Output the [x, y] coordinate of the center of the cell containing the given text.  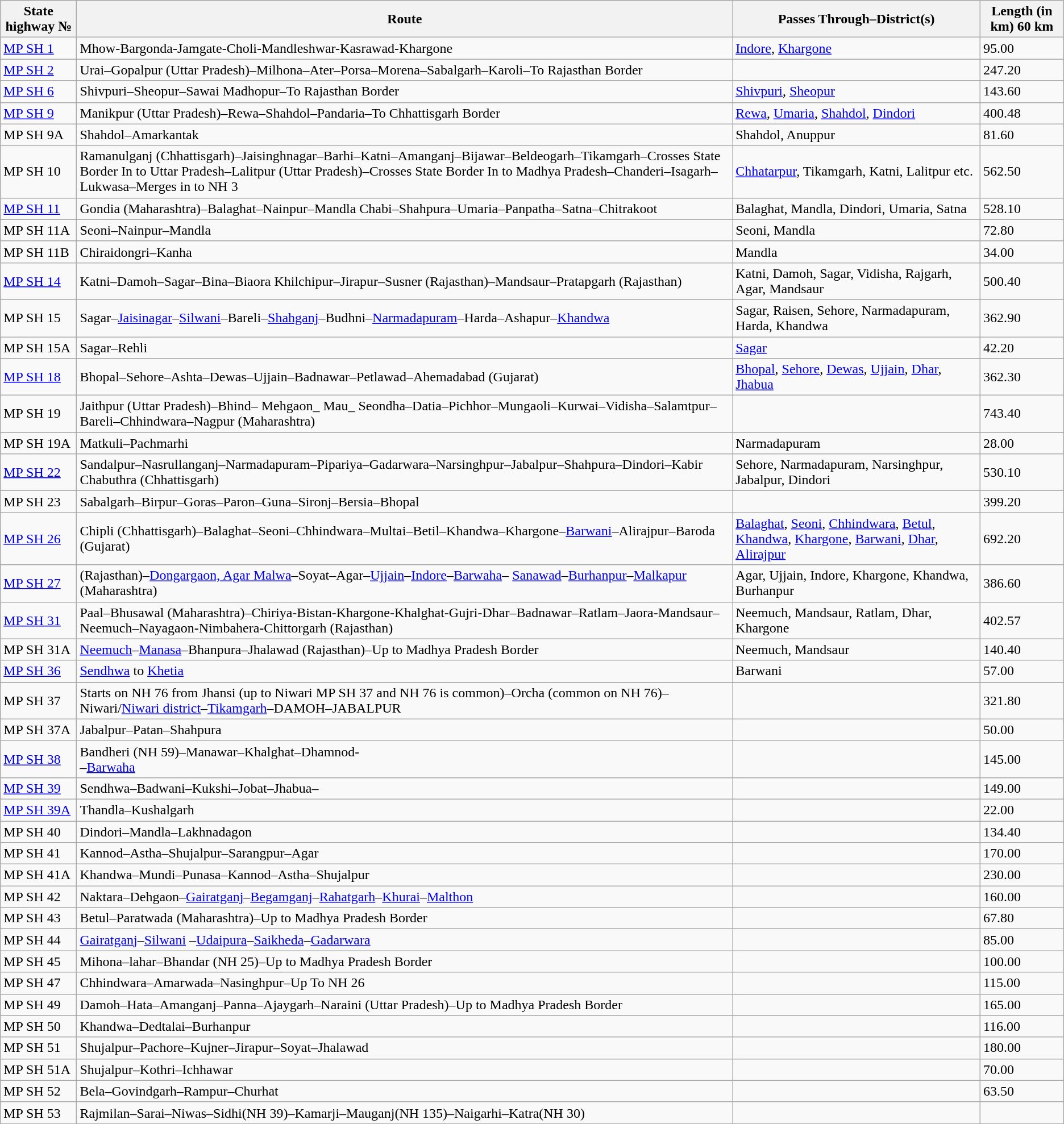
MP SH 14 [39, 281]
MP SH 10 [39, 172]
Indore, Khargone [857, 48]
Rajmilan–Sarai–Niwas–Sidhi(NH 39)–Kamarji–Mauganj(NH 135)–Naigarhi–Katra(NH 30) [405, 1113]
MP SH 9A [39, 135]
Balaghat, Mandla, Dindori, Umaria, Satna [857, 209]
70.00 [1022, 1069]
81.60 [1022, 135]
Chiraidongri–Kanha [405, 252]
Chhatarpur, Tikamgarh, Katni, Lalitpur etc. [857, 172]
562.50 [1022, 172]
MP SH 11 [39, 209]
MP SH 49 [39, 1005]
Sendhwa to Khetia [405, 671]
MP SH 51A [39, 1069]
230.00 [1022, 875]
MP SH 45 [39, 961]
Agar, Ujjain, Indore, Khargone, Khandwa, Burhanpur [857, 583]
115.00 [1022, 983]
528.10 [1022, 209]
Gairatganj–Silwani –Udaipura–Saikheda–Gadarwara [405, 940]
Length (in km) 60 km [1022, 19]
Dindori–Mandla–Lakhnadagon [405, 831]
MP SH 41A [39, 875]
MP SH 11B [39, 252]
116.00 [1022, 1026]
Sendhwa–Badwani–Kukshi–Jobat–Jhabua– [405, 788]
Damoh–Hata–Amanganj–Panna–Ajaygarh–Naraini (Uttar Pradesh)–Up to Madhya Pradesh Border [405, 1005]
Khandwa–Dedtalai–Burhanpur [405, 1026]
MP SH 31 [39, 621]
Seoni–Nainpur–Mandla [405, 230]
134.40 [1022, 831]
247.20 [1022, 70]
Mhow-Bargonda-Jamgate-Choli-Mandleshwar-Kasrawad-Khargone [405, 48]
Matkuli–Pachmarhi [405, 443]
MP SH 11A [39, 230]
140.40 [1022, 650]
MP SH 36 [39, 671]
Bhopal, Sehore, Dewas, Ujjain, Dhar, Jhabua [857, 377]
Thandla–Kushalgarh [405, 810]
Sehore, Narmadapuram, Narsinghpur, Jabalpur, Dindori [857, 473]
165.00 [1022, 1005]
Shujalpur–Pachore–Kujner–Jirapur–Soyat–Jhalawad [405, 1048]
Shahdol, Anuppur [857, 135]
MP SH 15A [39, 347]
Starts on NH 76 from Jhansi (up to Niwari MP SH 37 and NH 76 is common)–Orcha (common on NH 76)–Niwari/Niwari district–Tikamgarh–DAMOH–JABALPUR [405, 700]
Chipli (Chhattisgarh)–Balaghat–Seoni–Chhindwara–Multai–Betil–Khandwa–Khargone–Barwani–Alirajpur–Baroda (Gujarat) [405, 539]
Rewa, Umaria, Shahdol, Dindori [857, 113]
MP SH 19 [39, 414]
149.00 [1022, 788]
500.40 [1022, 281]
95.00 [1022, 48]
MP SH 51 [39, 1048]
MP SH 2 [39, 70]
72.80 [1022, 230]
100.00 [1022, 961]
Sandalpur–Nasrullanganj–Narmadapuram–Pipariya–Gadarwara–Narsinghpur–Jabalpur–Shahpura–Dindori–Kabir Chabuthra (Chhattisgarh) [405, 473]
180.00 [1022, 1048]
57.00 [1022, 671]
160.00 [1022, 897]
MP SH 27 [39, 583]
Chhindwara–Amarwada–Nasinghpur–Up To NH 26 [405, 983]
399.20 [1022, 502]
530.10 [1022, 473]
MP SH 52 [39, 1091]
Gondia (Maharashtra)–Balaghat–Nainpur–Mandla Chabi–Shahpura–Umaria–Panpatha–Satna–Chitrakoot [405, 209]
692.20 [1022, 539]
Narmadapuram [857, 443]
MP SH 1 [39, 48]
42.20 [1022, 347]
Neemuch, Mandsaur [857, 650]
34.00 [1022, 252]
Manikpur (Uttar Pradesh)–Rewa–Shahdol–Pandaria–To Chhattisgarh Border [405, 113]
Shivpuri–Sheopur–Sawai Madhopur–To Rajasthan Border [405, 91]
67.80 [1022, 918]
MP SH 41 [39, 854]
Route [405, 19]
Sagar [857, 347]
MP SH 43 [39, 918]
362.90 [1022, 318]
743.40 [1022, 414]
MP SH 47 [39, 983]
MP SH 50 [39, 1026]
Bhopal–Sehore–Ashta–Dewas–Ujjain–Badnawar–Petlawad–Ahemadabad (Gujarat) [405, 377]
MP SH 37 [39, 700]
170.00 [1022, 854]
Sagar, Raisen, Sehore, Narmadapuram, Harda, Khandwa [857, 318]
MP SH 38 [39, 759]
Shivpuri, Sheopur [857, 91]
MP SH 37A [39, 730]
MP SH 40 [39, 831]
Katni–Damoh–Sagar–Bina–Biaora Khilchipur–Jirapur–Susner (Rajasthan)–Mandsaur–Pratapgarh (Rajasthan) [405, 281]
MP SH 42 [39, 897]
50.00 [1022, 730]
MP SH 22 [39, 473]
Neemuch, Mandsaur, Ratlam, Dhar, Khargone [857, 621]
MP SH 19A [39, 443]
386.60 [1022, 583]
Jabalpur–Patan–Shahpura [405, 730]
MP SH 39 [39, 788]
State highway № [39, 19]
362.30 [1022, 377]
MP SH 39A [39, 810]
Seoni, Mandla [857, 230]
MP SH 18 [39, 377]
Sabalgarh–Birpur–Goras–Paron–Guna–Sironj–Bersia–Bhopal [405, 502]
145.00 [1022, 759]
63.50 [1022, 1091]
Shujalpur–Kothri–Ichhawar [405, 1069]
Sagar–Jaisinagar–Silwani–Bareli–Shahganj–Budhni–Narmadapuram–Harda–Ashapur–Khandwa [405, 318]
MP SH 15 [39, 318]
Betul–Paratwada (Maharashtra)–Up to Madhya Pradesh Border [405, 918]
Mandla [857, 252]
Katni, Damoh, Sagar, Vidisha, Rajgarh, Agar, Mandsaur [857, 281]
Kannod–Astha–Shujalpur–Sarangpur–Agar [405, 854]
Jaithpur (Uttar Pradesh)–Bhind– Mehgaon_ Mau_ Seondha–Datia–Pichhor–Mungaoli–Kurwai–Vidisha–Salamtpur–Bareli–Chhindwara–Nagpur (Maharashtra) [405, 414]
400.48 [1022, 113]
MP SH 31A [39, 650]
143.60 [1022, 91]
Balaghat, Seoni, Chhindwara, Betul, Khandwa, Khargone, Barwani, Dhar, Alirajpur [857, 539]
Passes Through–District(s) [857, 19]
MP SH 6 [39, 91]
MP SH 23 [39, 502]
Barwani [857, 671]
MP SH 9 [39, 113]
Khandwa–Mundi–Punasa–Kannod–Astha–Shujalpur [405, 875]
22.00 [1022, 810]
MP SH 53 [39, 1113]
Shahdol–Amarkantak [405, 135]
MP SH 26 [39, 539]
Urai–Gopalpur (Uttar Pradesh)–Milhona–Ater–Porsa–Morena–Sabalgarh–Karoli–To Rajasthan Border [405, 70]
28.00 [1022, 443]
Bela–Govindgarh–Rampur–Churhat [405, 1091]
85.00 [1022, 940]
Sagar–Rehli [405, 347]
321.80 [1022, 700]
(Rajasthan)–Dongargaon, Agar Malwa–Soyat–Agar–Ujjain–Indore–Barwaha– Sanawad–Burhanpur–Malkapur (Maharashtra) [405, 583]
Mihona–lahar–Bhandar (NH 25)–Up to Madhya Pradesh Border [405, 961]
Bandheri (NH 59)–Manawar–Khalghat–Dhamnod-–Barwaha [405, 759]
Neemuch–Manasa–Bhanpura–Jhalawad (Rajasthan)–Up to Madhya Pradesh Border [405, 650]
Naktara–Dehgaon–Gairatganj–Begamganj–Rahatgarh–Khurai–Malthon [405, 897]
402.57 [1022, 621]
MP SH 44 [39, 940]
